Locate the cell with the specified text and output its (x, y) center coordinate. 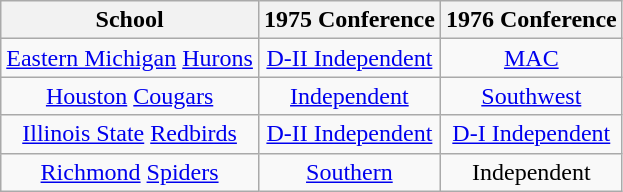
Eastern Michigan Hurons (130, 58)
Southern (349, 172)
Southwest (531, 96)
School (130, 20)
Richmond Spiders (130, 172)
MAC (531, 58)
Illinois State Redbirds (130, 134)
Houston Cougars (130, 96)
1975 Conference (349, 20)
1976 Conference (531, 20)
D-I Independent (531, 134)
